Find where the given text appears and provide that cell's center as [x, y] coordinate. 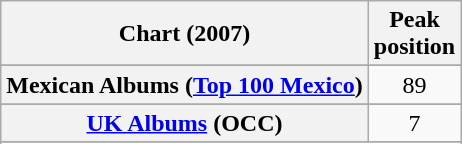
89 [414, 85]
Mexican Albums (Top 100 Mexico) [185, 85]
7 [414, 123]
Peak position [414, 34]
UK Albums (OCC) [185, 123]
Chart (2007) [185, 34]
